Output the [x, y] coordinate of the center of the cell containing the given text.  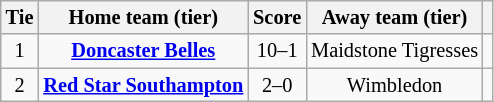
Maidstone Tigresses [394, 51]
Red Star Southampton [143, 85]
Doncaster Belles [143, 51]
10–1 [277, 51]
Score [277, 17]
2–0 [277, 85]
Away team (tier) [394, 17]
Tie [20, 17]
Home team (tier) [143, 17]
Wimbledon [394, 85]
1 [20, 51]
2 [20, 85]
